Provide the [X, Y] coordinate of the cell's center where the given text is located.  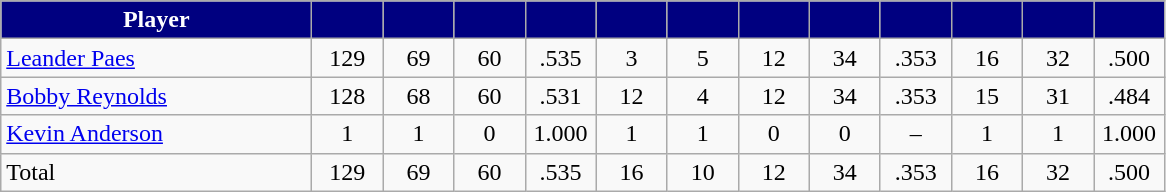
Kevin Anderson [156, 134]
31 [1058, 96]
Leander Paes [156, 58]
.484 [1130, 96]
128 [348, 96]
68 [418, 96]
3 [632, 58]
Bobby Reynolds [156, 96]
10 [702, 172]
5 [702, 58]
Total [156, 172]
Player [156, 20]
15 [986, 96]
– [916, 134]
4 [702, 96]
.531 [560, 96]
